Identify which cell holds the provided text, then report its [X, Y] central coordinate. 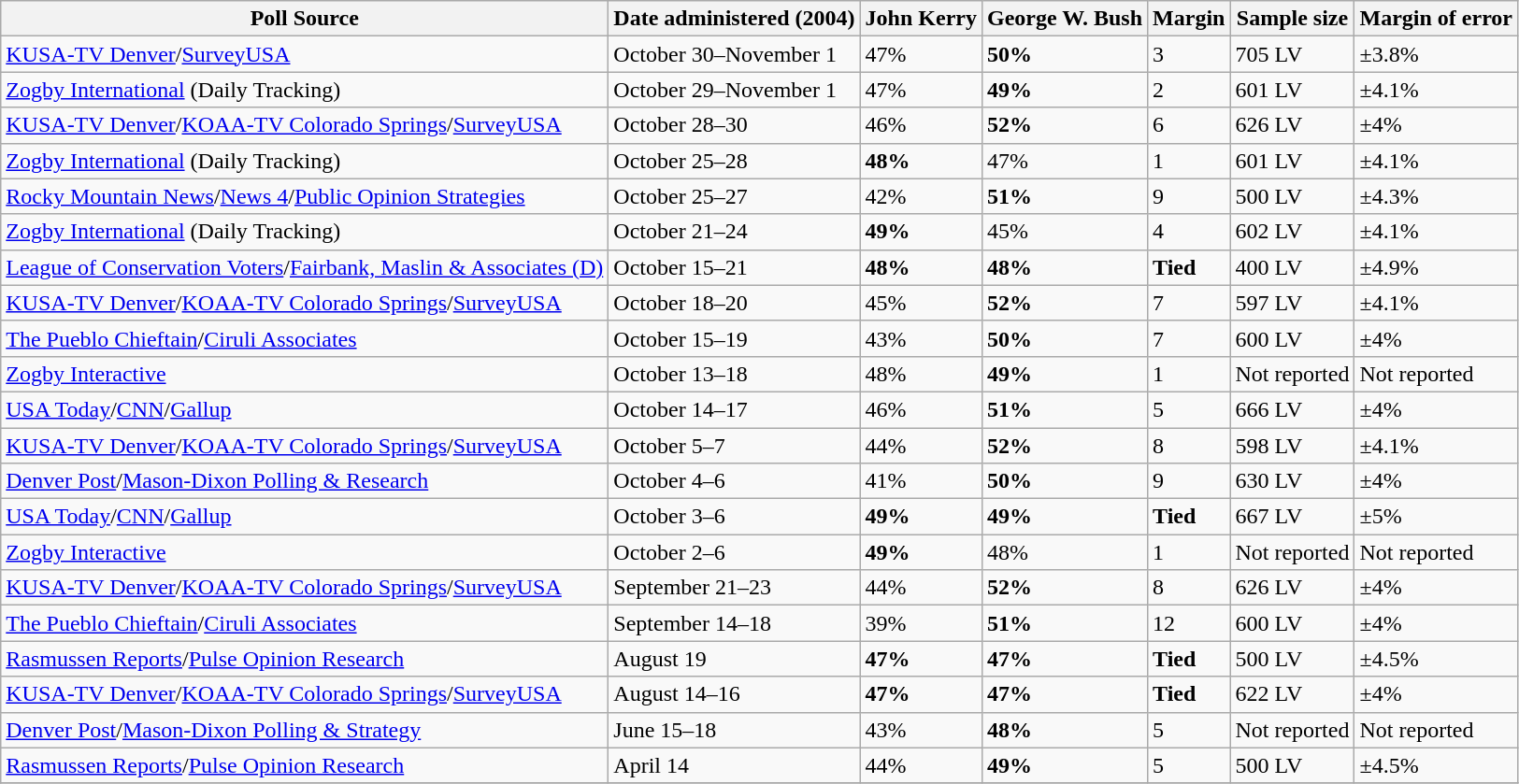
August 19 [735, 659]
October 14–17 [735, 409]
±4.3% [1436, 196]
October 4–6 [735, 481]
4 [1189, 232]
Denver Post/Mason-Dixon Polling & Strategy [305, 730]
April 14 [735, 765]
League of Conservation Voters/Fairbank, Maslin & Associates (D) [305, 267]
October 15–21 [735, 267]
3 [1189, 54]
October 18–20 [735, 303]
±4.9% [1436, 267]
42% [921, 196]
±5% [1436, 517]
Margin [1189, 19]
Sample size [1292, 19]
630 LV [1292, 481]
October 2–6 [735, 552]
Denver Post/Mason-Dixon Polling & Research [305, 481]
October 25–27 [735, 196]
October 15–19 [735, 338]
October 29–November 1 [735, 90]
KUSA-TV Denver/SurveyUSA [305, 54]
June 15–18 [735, 730]
622 LV [1292, 694]
October 30–November 1 [735, 54]
400 LV [1292, 267]
39% [921, 623]
October 5–7 [735, 446]
666 LV [1292, 409]
6 [1189, 125]
October 28–30 [735, 125]
598 LV [1292, 446]
August 14–16 [735, 694]
Margin of error [1436, 19]
2 [1189, 90]
Rocky Mountain News/News 4/Public Opinion Strategies [305, 196]
705 LV [1292, 54]
602 LV [1292, 232]
September 14–18 [735, 623]
Poll Source [305, 19]
41% [921, 481]
597 LV [1292, 303]
12 [1189, 623]
±3.8% [1436, 54]
September 21–23 [735, 588]
George W. Bush [1064, 19]
Date administered (2004) [735, 19]
October 13–18 [735, 374]
October 3–6 [735, 517]
October 25–28 [735, 161]
John Kerry [921, 19]
667 LV [1292, 517]
October 21–24 [735, 232]
